Identify which cell holds the provided text, then report its [x, y] central coordinate. 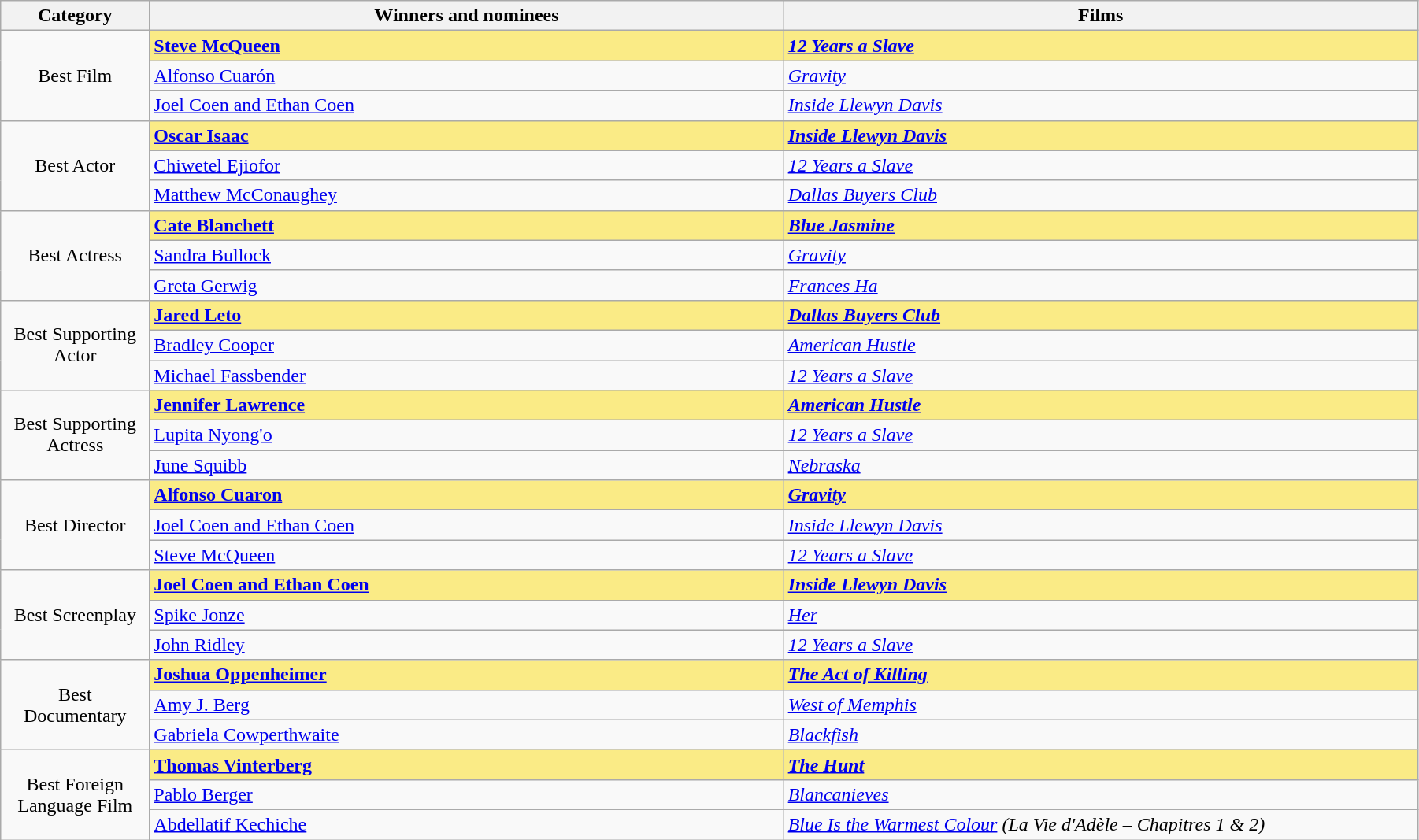
Best Foreign Language Film [76, 794]
Alfonso Cuarón [466, 76]
Best Actress [76, 255]
Abdellatif Kechiche [466, 824]
Category [76, 16]
The Act of Killing [1101, 675]
Winners and nominees [466, 16]
Best Documentary [76, 705]
Cate Blanchett [466, 225]
John Ridley [466, 645]
Best Director [76, 525]
The Hunt [1101, 764]
Best Supporting Actor [76, 345]
Joshua Oppenheimer [466, 675]
Pablo Berger [466, 794]
Blue Jasmine [1101, 225]
Blackfish [1101, 735]
Films [1101, 16]
Frances Ha [1101, 285]
Bradley Cooper [466, 345]
June Squibb [466, 465]
Her [1101, 615]
Best Supporting Actress [76, 435]
Nebraska [1101, 465]
Best Actor [76, 165]
Sandra Bullock [466, 255]
Matthew McConaughey [466, 195]
Gabriela Cowperthwaite [466, 735]
Jared Leto [466, 315]
Amy J. Berg [466, 705]
Best Screenplay [76, 615]
Michael Fassbender [466, 376]
Jennifer Lawrence [466, 405]
Thomas Vinterberg [466, 764]
West of Memphis [1101, 705]
Blancanieves [1101, 794]
Blue Is the Warmest Colour (La Vie d'Adèle – Chapitres 1 & 2) [1101, 824]
Best Film [76, 76]
Alfonso Cuaron [466, 495]
Spike Jonze [466, 615]
Lupita Nyong'o [466, 435]
Chiwetel Ejiofor [466, 165]
Greta Gerwig [466, 285]
Oscar Isaac [466, 135]
